Find where the given text appears and provide that cell's center as [X, Y] coordinate. 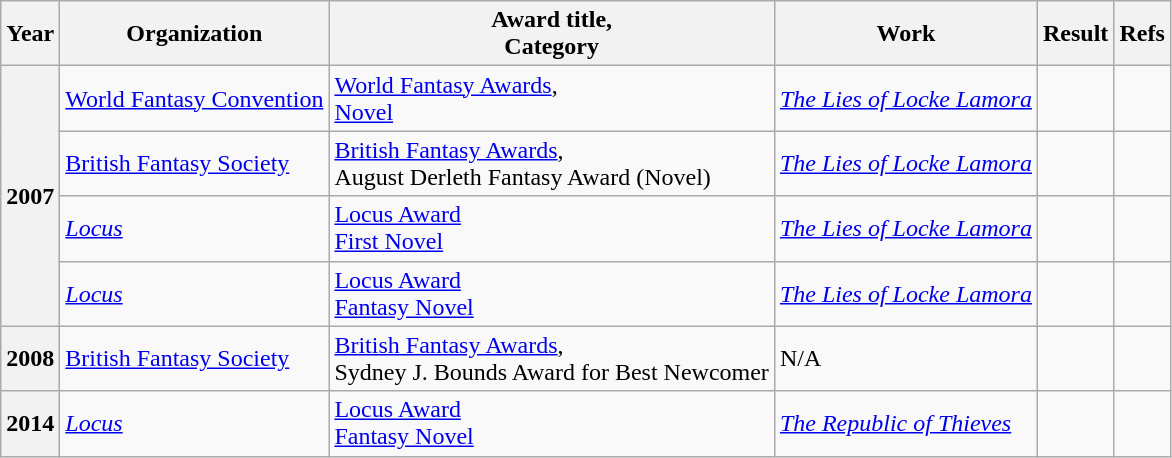
Year [30, 34]
2008 [30, 358]
Organization [194, 34]
The Republic of Thieves [906, 424]
Locus AwardFirst Novel [552, 228]
N/A [906, 358]
Refs [1142, 34]
Work [906, 34]
British Fantasy Awards,August Derleth Fantasy Award (Novel) [552, 164]
Award title,Category [552, 34]
Result [1075, 34]
World Fantasy Convention [194, 98]
2007 [30, 196]
World Fantasy Awards,Novel [552, 98]
British Fantasy Awards,Sydney J. Bounds Award for Best Newcomer [552, 358]
2014 [30, 424]
